Extract the [X, Y] coordinate from the center of the cell holding the provided text.  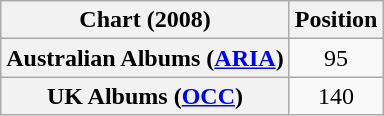
95 [336, 58]
Position [336, 20]
140 [336, 96]
Australian Albums (ARIA) [145, 58]
Chart (2008) [145, 20]
UK Albums (OCC) [145, 96]
